Search for the cell housing the specified text and yield its [X, Y] center coordinate. 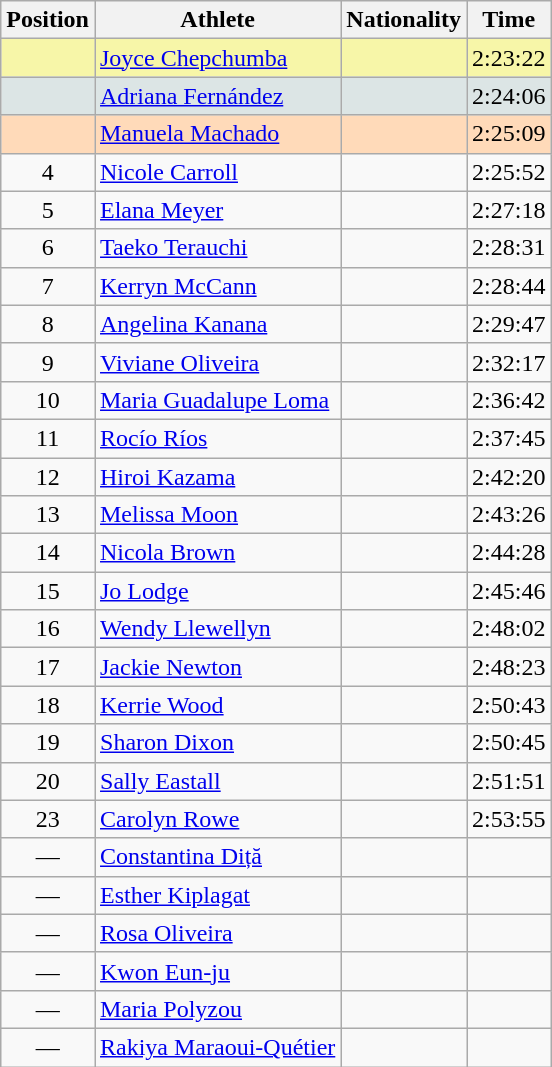
Melissa Moon [217, 515]
Sally Eastall [217, 781]
Rocío Ríos [217, 438]
Jo Lodge [217, 591]
Kwon Eun-ju [217, 971]
19 [48, 743]
Manuela Machado [217, 134]
15 [48, 591]
20 [48, 781]
16 [48, 629]
9 [48, 362]
2:24:06 [509, 96]
2:25:09 [509, 134]
Wendy Llewellyn [217, 629]
Position [48, 20]
13 [48, 515]
2:45:46 [509, 591]
7 [48, 286]
Hiroi Kazama [217, 477]
Athlete [217, 20]
2:50:45 [509, 743]
Nicola Brown [217, 553]
Maria Guadalupe Loma [217, 400]
2:29:47 [509, 324]
Jackie Newton [217, 667]
4 [48, 172]
2:51:51 [509, 781]
23 [48, 819]
Esther Kiplagat [217, 895]
2:28:31 [509, 248]
Kerryn McCann [217, 286]
2:48:02 [509, 629]
11 [48, 438]
Kerrie Wood [217, 705]
5 [48, 210]
Carolyn Rowe [217, 819]
Constantina Diță [217, 857]
17 [48, 667]
2:50:43 [509, 705]
Sharon Dixon [217, 743]
Adriana Fernández [217, 96]
Elana Meyer [217, 210]
8 [48, 324]
2:36:42 [509, 400]
2:43:26 [509, 515]
6 [48, 248]
2:25:52 [509, 172]
Rosa Oliveira [217, 933]
Nicole Carroll [217, 172]
Joyce Chepchumba [217, 58]
Rakiya Maraoui-Quétier [217, 1047]
2:44:28 [509, 553]
Viviane Oliveira [217, 362]
2:37:45 [509, 438]
Nationality [404, 20]
Maria Polyzou [217, 1009]
10 [48, 400]
2:23:22 [509, 58]
Time [509, 20]
2:53:55 [509, 819]
Angelina Kanana [217, 324]
2:48:23 [509, 667]
2:28:44 [509, 286]
14 [48, 553]
Taeko Terauchi [217, 248]
18 [48, 705]
2:32:17 [509, 362]
2:42:20 [509, 477]
12 [48, 477]
2:27:18 [509, 210]
